Extract the [X, Y] coordinate from the center of the cell holding the provided text.  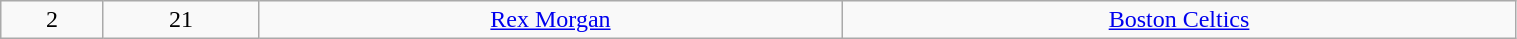
Boston Celtics [1179, 20]
21 [181, 20]
Rex Morgan [550, 20]
2 [52, 20]
